Detect which cell encompasses the target text, then output its [x, y] center coordinate. 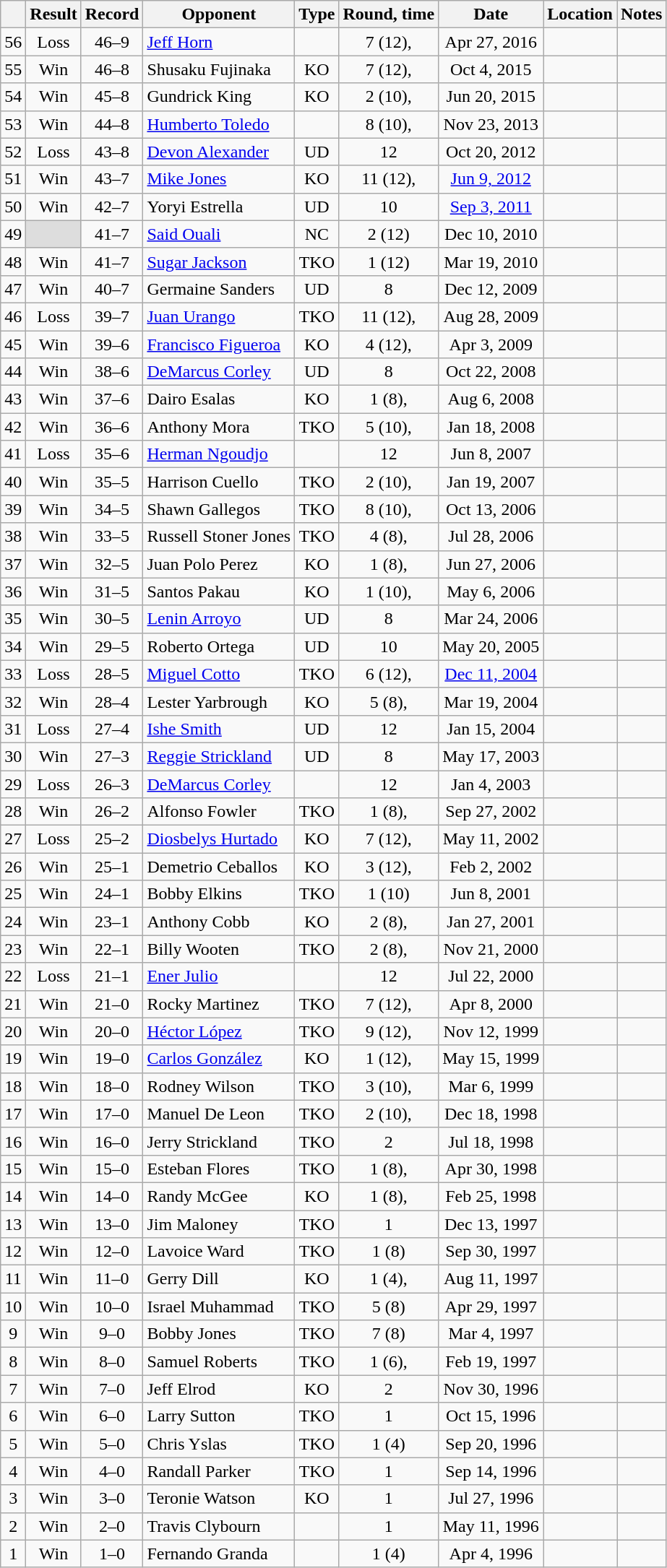
5 (10), [389, 427]
9 [13, 1334]
Jim Maloney [219, 1224]
39–6 [112, 345]
1 (12) [389, 261]
Roberto Ortega [219, 646]
40 [13, 482]
5 [13, 1444]
42 [13, 427]
1 (12), [389, 1059]
20–0 [112, 1031]
21 [13, 1004]
Aug 28, 2009 [491, 316]
Jun 9, 2012 [491, 179]
46–9 [112, 42]
Dec 12, 2009 [491, 289]
14–0 [112, 1196]
8–0 [112, 1361]
37–6 [112, 399]
Juan Urango [219, 316]
33 [13, 674]
Jan 27, 2001 [491, 922]
May 11, 1996 [491, 1526]
6–0 [112, 1416]
Anthony Mora [219, 427]
Jul 27, 1996 [491, 1499]
35–5 [112, 482]
15–0 [112, 1169]
Oct 4, 2015 [491, 69]
4–0 [112, 1471]
Bobby Jones [219, 1334]
Germaine Sanders [219, 289]
1 (10) [389, 894]
Teronie Watson [219, 1499]
Apr 8, 2000 [491, 1004]
Jul 18, 1998 [491, 1141]
Lenin Arroyo [219, 619]
26–2 [112, 812]
4 [13, 1471]
43–8 [112, 152]
Ishe Smith [219, 729]
Gerry Dill [219, 1279]
25 [13, 894]
Rodney Wilson [219, 1086]
Mar 4, 1997 [491, 1334]
49 [13, 234]
16 [13, 1141]
27–3 [112, 756]
Sep 3, 2011 [491, 207]
Opponent [219, 14]
10–0 [112, 1307]
1 (4), [389, 1279]
37 [13, 564]
NC [317, 234]
Feb 25, 1998 [491, 1196]
2–0 [112, 1526]
Nov 21, 2000 [491, 949]
45 [13, 345]
Lavoice Ward [219, 1252]
Yoryi Estrella [219, 207]
38 [13, 537]
Esteban Flores [219, 1169]
Bobby Elkins [219, 894]
Said Ouali [219, 234]
Jan 15, 2004 [491, 729]
Jul 28, 2006 [491, 537]
Oct 20, 2012 [491, 152]
46–8 [112, 69]
27–4 [112, 729]
Larry Sutton [219, 1416]
Jan 4, 2003 [491, 784]
Travis Clybourn [219, 1526]
44–8 [112, 124]
Jerry Strickland [219, 1141]
Sep 30, 1997 [491, 1252]
Jeff Elrod [219, 1389]
Miguel Cotto [219, 674]
Shusaku Fujinaka [219, 69]
Apr 4, 1996 [491, 1554]
38–6 [112, 372]
May 6, 2006 [491, 592]
4 (8), [389, 537]
May 11, 2002 [491, 839]
1 (8) [389, 1252]
Harrison Cuello [219, 482]
Apr 30, 1998 [491, 1169]
33–5 [112, 537]
34 [13, 646]
Francisco Figueroa [219, 345]
Apr 27, 2016 [491, 42]
19–0 [112, 1059]
26–3 [112, 784]
47 [13, 289]
Chris Yslas [219, 1444]
44 [13, 372]
43 [13, 399]
3 (12), [389, 867]
Devon Alexander [219, 152]
7 [13, 1389]
Carlos González [219, 1059]
Alfonso Fowler [219, 812]
42–7 [112, 207]
25–2 [112, 839]
28 [13, 812]
6 (12), [389, 674]
Feb 2, 2002 [491, 867]
Mike Jones [219, 179]
Mar 24, 2006 [491, 619]
51 [13, 179]
Santos Pakau [219, 592]
Sugar Jackson [219, 261]
15 [13, 1169]
11–0 [112, 1279]
29 [13, 784]
7–0 [112, 1389]
Herman Ngoudjo [219, 454]
Nov 12, 1999 [491, 1031]
Jan 19, 2007 [491, 482]
Oct 13, 2006 [491, 509]
54 [13, 97]
39 [13, 509]
Dec 10, 2010 [491, 234]
19 [13, 1059]
21–1 [112, 976]
May 15, 1999 [491, 1059]
28–4 [112, 701]
Jun 27, 2006 [491, 564]
Nov 30, 1996 [491, 1389]
16–0 [112, 1141]
32 [13, 701]
52 [13, 152]
Aug 6, 2008 [491, 399]
Sep 14, 1996 [491, 1471]
29–5 [112, 646]
12–0 [112, 1252]
Héctor López [219, 1031]
35–6 [112, 454]
Aug 11, 1997 [491, 1279]
Jun 8, 2007 [491, 454]
1 (6), [389, 1361]
Randall Parker [219, 1471]
25–1 [112, 867]
24 [13, 922]
Notes [642, 14]
32–5 [112, 564]
21–0 [112, 1004]
43–7 [112, 179]
Randy McGee [219, 1196]
Dec 13, 1997 [491, 1224]
Oct 15, 1996 [491, 1416]
Dairo Esalas [219, 399]
Location [580, 14]
22–1 [112, 949]
9 (12), [389, 1031]
27 [13, 839]
Jan 18, 2008 [491, 427]
Diosbelys Hurtado [219, 839]
Anthony Cobb [219, 922]
Billy Wooten [219, 949]
Jeff Horn [219, 42]
13–0 [112, 1224]
Sep 27, 2002 [491, 812]
41 [13, 454]
Ener Julio [219, 976]
Juan Polo Perez [219, 564]
56 [13, 42]
14 [13, 1196]
48 [13, 261]
Jun 8, 2001 [491, 894]
Russell Stoner Jones [219, 537]
May 20, 2005 [491, 646]
17–0 [112, 1114]
39–7 [112, 316]
Sep 20, 1996 [491, 1444]
5 (8), [389, 701]
23–1 [112, 922]
2 (12) [389, 234]
Fernando Granda [219, 1554]
24–1 [112, 894]
5 (8) [389, 1307]
Demetrio Ceballos [219, 867]
30 [13, 756]
May 17, 2003 [491, 756]
Round, time [389, 14]
Dec 18, 1998 [491, 1114]
Date [491, 14]
4 (12), [389, 345]
3 (10), [389, 1086]
1 (10), [389, 592]
Apr 3, 2009 [491, 345]
Nov 23, 2013 [491, 124]
55 [13, 69]
Rocky Martinez [219, 1004]
31 [13, 729]
Jun 20, 2015 [491, 97]
28–5 [112, 674]
45–8 [112, 97]
20 [13, 1031]
17 [13, 1114]
Samuel Roberts [219, 1361]
36–6 [112, 427]
Dec 11, 2004 [491, 674]
50 [13, 207]
3 [13, 1499]
9–0 [112, 1334]
Type [317, 14]
Reggie Strickland [219, 756]
46 [13, 316]
34–5 [112, 509]
53 [13, 124]
Israel Muhammad [219, 1307]
11 [13, 1279]
Mar 19, 2010 [491, 261]
6 [13, 1416]
26 [13, 867]
Manuel De Leon [219, 1114]
18 [13, 1086]
Lester Yarbrough [219, 701]
Shawn Gallegos [219, 509]
Feb 19, 1997 [491, 1361]
30–5 [112, 619]
31–5 [112, 592]
Oct 22, 2008 [491, 372]
Gundrick King [219, 97]
3–0 [112, 1499]
1–0 [112, 1554]
40–7 [112, 289]
Record [112, 14]
Humberto Toledo [219, 124]
35 [13, 619]
36 [13, 592]
Mar 6, 1999 [491, 1086]
22 [13, 976]
18–0 [112, 1086]
Apr 29, 1997 [491, 1307]
23 [13, 949]
Mar 19, 2004 [491, 701]
Jul 22, 2000 [491, 976]
13 [13, 1224]
Result [53, 14]
7 (8) [389, 1334]
5–0 [112, 1444]
